Identify which cell holds the provided text, then report its [x, y] central coordinate. 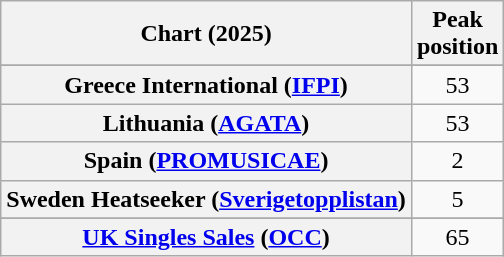
UK Singles Sales (OCC) [206, 237]
65 [457, 237]
Sweden Heatseeker (Sverigetopplistan) [206, 199]
Peakposition [457, 34]
5 [457, 199]
Greece International (IFPI) [206, 85]
Spain (PROMUSICAE) [206, 161]
Lithuania (AGATA) [206, 123]
Chart (2025) [206, 34]
2 [457, 161]
